Return [x, y] of the center of cell containing provided text 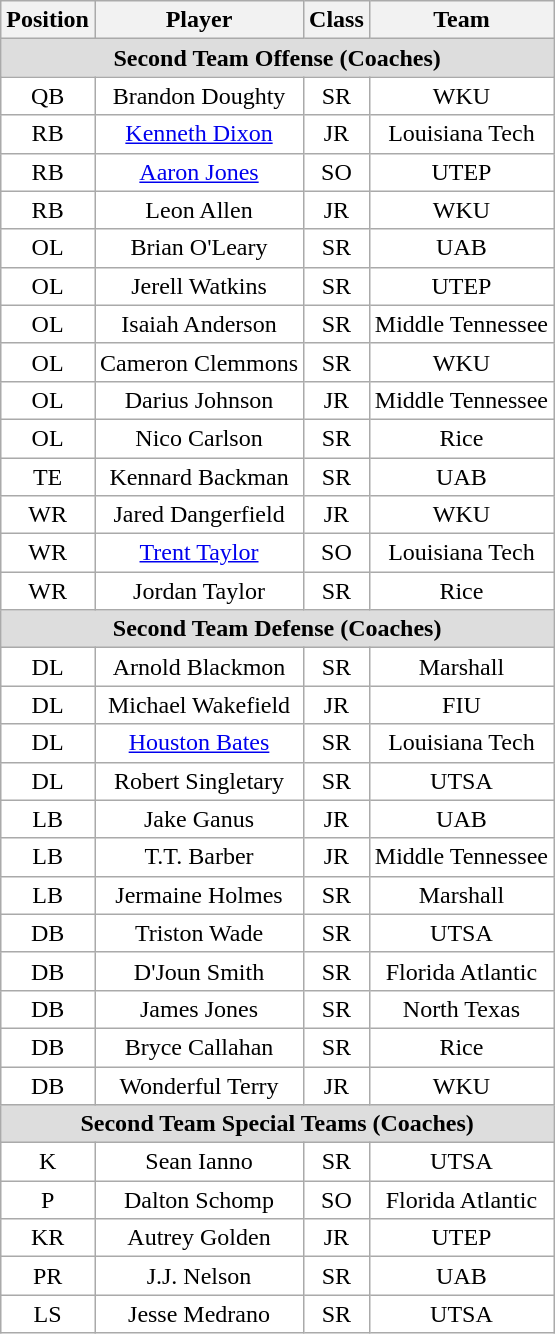
Jerell Watkins [198, 286]
P [48, 1200]
Dalton Schomp [198, 1200]
Kennard Backman [198, 477]
Autrey Golden [198, 1238]
James Jones [198, 1009]
Second Team Special Teams (Coaches) [278, 1124]
K [48, 1162]
D'Joun Smith [198, 971]
Player [198, 20]
Kenneth Dixon [198, 134]
Jermaine Holmes [198, 895]
Sean Ianno [198, 1162]
Darius Johnson [198, 400]
Position [48, 20]
North Texas [461, 1009]
Robert Singletary [198, 781]
J.J. Nelson [198, 1276]
Aaron Jones [198, 172]
Isaiah Anderson [198, 324]
TE [48, 477]
QB [48, 96]
Jared Dangerfield [198, 515]
Leon Allen [198, 210]
Bryce Callahan [198, 1047]
Cameron Clemmons [198, 362]
FIU [461, 705]
Jesse Medrano [198, 1314]
Houston Bates [198, 743]
Nico Carlson [198, 438]
Triston Wade [198, 933]
Brian O'Leary [198, 248]
PR [48, 1276]
Second Team Offense (Coaches) [278, 58]
Jake Ganus [198, 819]
Wonderful Terry [198, 1085]
Brandon Doughty [198, 96]
Jordan Taylor [198, 591]
Team [461, 20]
Class [337, 20]
LS [48, 1314]
Trent Taylor [198, 553]
Michael Wakefield [198, 705]
Second Team Defense (Coaches) [278, 629]
Arnold Blackmon [198, 667]
T.T. Barber [198, 857]
KR [48, 1238]
